Capture the cell that displays the provided text and extract its [X, Y] central coordinate. 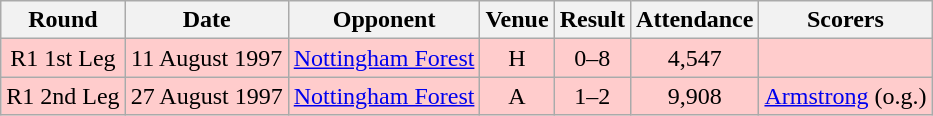
1–2 [592, 96]
9,908 [695, 96]
R1 2nd Leg [63, 96]
Attendance [695, 20]
Opponent [384, 20]
A [517, 96]
Date [206, 20]
Result [592, 20]
Venue [517, 20]
0–8 [592, 58]
27 August 1997 [206, 96]
4,547 [695, 58]
Scorers [846, 20]
Armstrong (o.g.) [846, 96]
R1 1st Leg [63, 58]
H [517, 58]
11 August 1997 [206, 58]
Round [63, 20]
